Detect which cell encompasses the target text, then output its (X, Y) center coordinate. 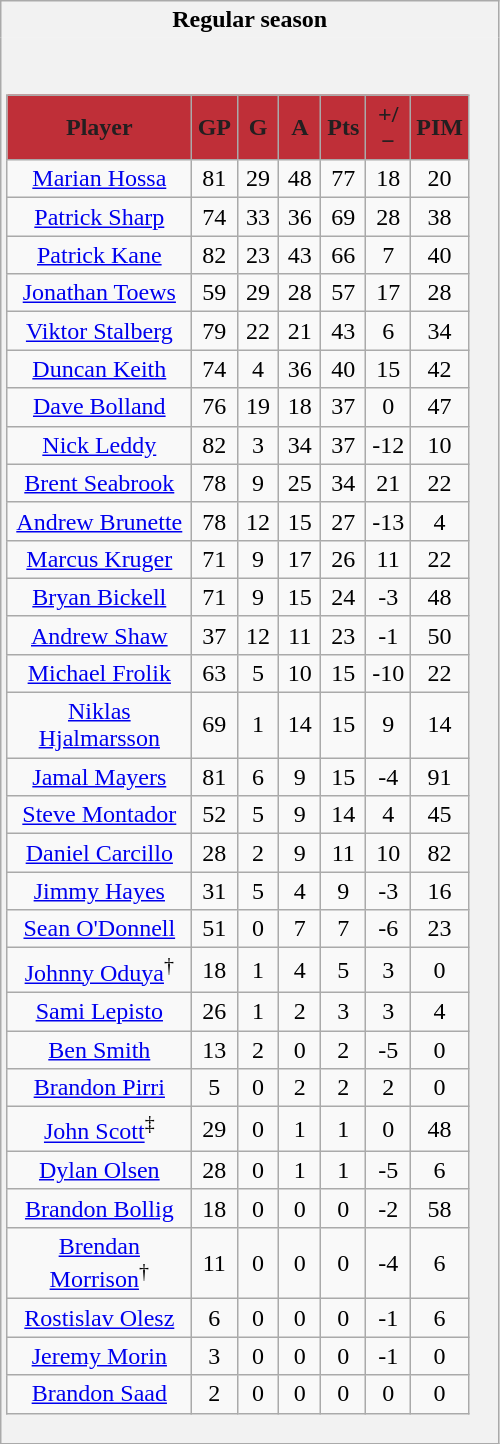
59 (214, 293)
Jimmy Hayes (100, 891)
Daniel Carcillo (100, 853)
Marian Hossa (100, 179)
25 (300, 483)
Brandon Pirri (100, 1088)
51 (214, 929)
PIM (440, 128)
20 (440, 179)
Steve Montador (100, 815)
Brandon Saad (100, 1394)
-10 (388, 673)
76 (214, 407)
33 (258, 217)
31 (214, 891)
42 (440, 369)
Michael Frolik (100, 673)
91 (440, 777)
Rostislav Olesz (100, 1318)
Marcus Kruger (100, 559)
Sean O'Donnell (100, 929)
Patrick Kane (100, 255)
Patrick Sharp (100, 217)
Bryan Bickell (100, 597)
50 (440, 635)
Niklas Hjalmarsson (100, 726)
G (258, 128)
-6 (388, 929)
52 (214, 815)
Brandon Bollig (100, 1208)
Johnny Oduya† (100, 970)
13 (214, 1050)
77 (344, 179)
Jeremy Morin (100, 1356)
Ben Smith (100, 1050)
79 (214, 331)
Andrew Shaw (100, 635)
27 (344, 521)
Viktor Stalberg (100, 331)
66 (344, 255)
45 (440, 815)
Dave Bolland (100, 407)
Brent Seabrook (100, 483)
Duncan Keith (100, 369)
Brendan Morrison† (100, 1263)
16 (440, 891)
Player (100, 128)
Pts (344, 128)
-12 (388, 445)
Andrew Brunette (100, 521)
Dylan Olsen (100, 1170)
GP (214, 128)
57 (344, 293)
47 (440, 407)
24 (344, 597)
John Scott‡ (100, 1130)
Jonathan Toews (100, 293)
A (300, 128)
38 (440, 217)
19 (258, 407)
63 (214, 673)
-13 (388, 521)
+/− (388, 128)
Sami Lepisto (100, 1011)
-2 (388, 1208)
Regular season (250, 20)
58 (440, 1208)
Nick Leddy (100, 445)
Jamal Mayers (100, 777)
